Capture the cell that displays the provided text and extract its (X, Y) central coordinate. 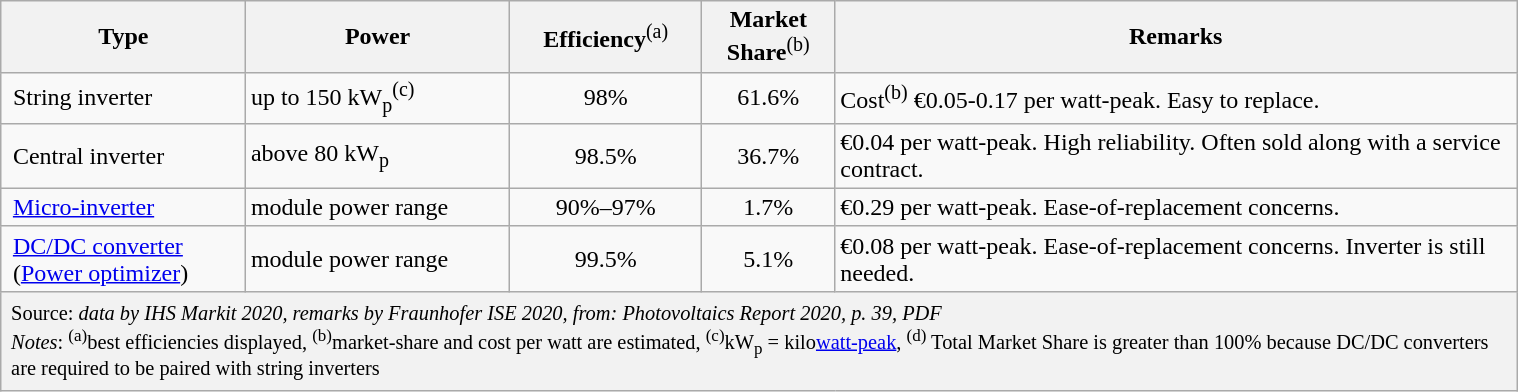
98% (606, 98)
MarketShare(b) (768, 37)
61.6% (768, 98)
above 80 kWp (377, 156)
DC/DC converter (Power optimizer) (123, 258)
5.1% (768, 258)
Micro-inverter (123, 207)
String inverter (123, 98)
Power (377, 37)
€0.29 per watt-peak. Ease-of-replacement concerns. (1176, 207)
up to 150 kWp(c) (377, 98)
Cost(b) €0.05-0.17 per watt-peak. Easy to replace. (1176, 98)
99.5% (606, 258)
Efficiency(a) (606, 37)
36.7% (768, 156)
98.5% (606, 156)
90%–97% (606, 207)
Central inverter (123, 156)
1.7% (768, 207)
Remarks (1176, 37)
€0.08 per watt-peak. Ease-of-replacement concerns. Inverter is still needed. (1176, 258)
Type (123, 37)
€0.04 per watt-peak. High reliability. Often sold along with a service contract. (1176, 156)
